Scan for the cell matching the given text and deliver its [x, y] coordinate at center. 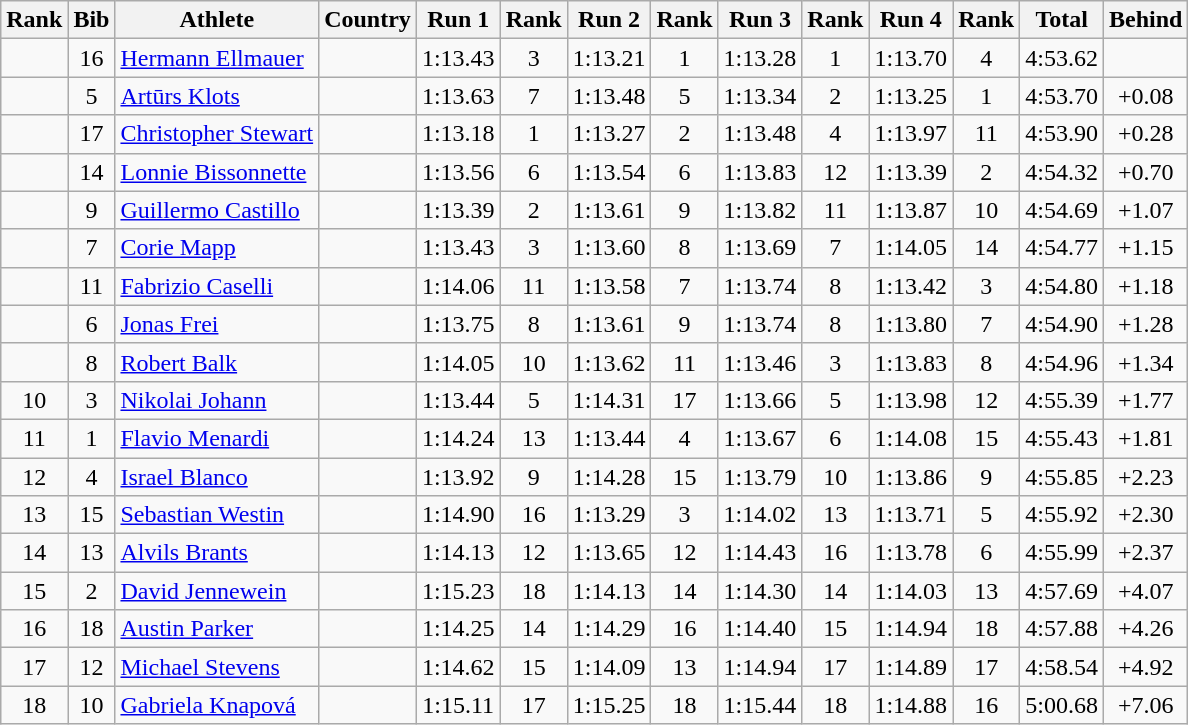
Alvils Brants [217, 553]
Gabriela Knapová [217, 705]
1:13.56 [458, 172]
Bib [92, 20]
Athlete [217, 20]
1:13.60 [609, 248]
4:54.96 [1062, 362]
1:15.11 [458, 705]
+1.28 [1145, 324]
Fabrizio Caselli [217, 286]
Behind [1145, 20]
1:13.28 [760, 58]
4:57.69 [1062, 591]
1:13.87 [911, 210]
1:13.69 [760, 248]
1:13.18 [458, 134]
Total [1062, 20]
4:55.99 [1062, 553]
Robert Balk [217, 362]
4:53.62 [1062, 58]
1:14.28 [609, 477]
Guillermo Castillo [217, 210]
1:13.70 [911, 58]
1:14.02 [760, 515]
Lonnie Bissonnette [217, 172]
1:13.92 [458, 477]
+4.26 [1145, 629]
Flavio Menardi [217, 438]
Country [368, 20]
Austin Parker [217, 629]
4:54.80 [1062, 286]
Artūrs Klots [217, 96]
4:55.85 [1062, 477]
1:13.79 [760, 477]
1:13.29 [609, 515]
+2.23 [1145, 477]
1:13.80 [911, 324]
Hermann Ellmauer [217, 58]
4:58.54 [1062, 667]
1:14.90 [458, 515]
1:13.63 [458, 96]
1:13.54 [609, 172]
+2.30 [1145, 515]
1:13.46 [760, 362]
+0.08 [1145, 96]
1:13.78 [911, 553]
1:14.62 [458, 667]
1:14.03 [911, 591]
1:14.06 [458, 286]
4:54.77 [1062, 248]
4:55.43 [1062, 438]
1:14.09 [609, 667]
+1.34 [1145, 362]
1:15.25 [609, 705]
5:00.68 [1062, 705]
1:15.44 [760, 705]
1:13.86 [911, 477]
1:13.75 [458, 324]
1:14.25 [458, 629]
1:13.66 [760, 400]
Run 2 [609, 20]
4:53.90 [1062, 134]
1:13.25 [911, 96]
Run 4 [911, 20]
1:14.24 [458, 438]
1:14.43 [760, 553]
4:54.90 [1062, 324]
4:53.70 [1062, 96]
Michael Stevens [217, 667]
1:14.29 [609, 629]
1:13.62 [609, 362]
+2.37 [1145, 553]
1:13.21 [609, 58]
4:55.92 [1062, 515]
1:13.98 [911, 400]
+0.28 [1145, 134]
Run 3 [760, 20]
1:13.34 [760, 96]
Christopher Stewart [217, 134]
4:55.39 [1062, 400]
1:13.71 [911, 515]
+1.77 [1145, 400]
4:57.88 [1062, 629]
1:13.58 [609, 286]
Sebastian Westin [217, 515]
1:13.67 [760, 438]
+1.07 [1145, 210]
+1.18 [1145, 286]
4:54.69 [1062, 210]
1:14.40 [760, 629]
+1.81 [1145, 438]
1:13.27 [609, 134]
1:14.30 [760, 591]
1:13.97 [911, 134]
1:14.89 [911, 667]
Nikolai Johann [217, 400]
+7.06 [1145, 705]
1:14.08 [911, 438]
+4.92 [1145, 667]
David Jennewein [217, 591]
1:13.82 [760, 210]
1:13.65 [609, 553]
Jonas Frei [217, 324]
1:14.88 [911, 705]
4:54.32 [1062, 172]
Corie Mapp [217, 248]
+0.70 [1145, 172]
1:15.23 [458, 591]
+1.15 [1145, 248]
1:13.42 [911, 286]
1:14.31 [609, 400]
Run 1 [458, 20]
+4.07 [1145, 591]
Israel Blanco [217, 477]
